Return (X, Y) of the center of cell containing provided text 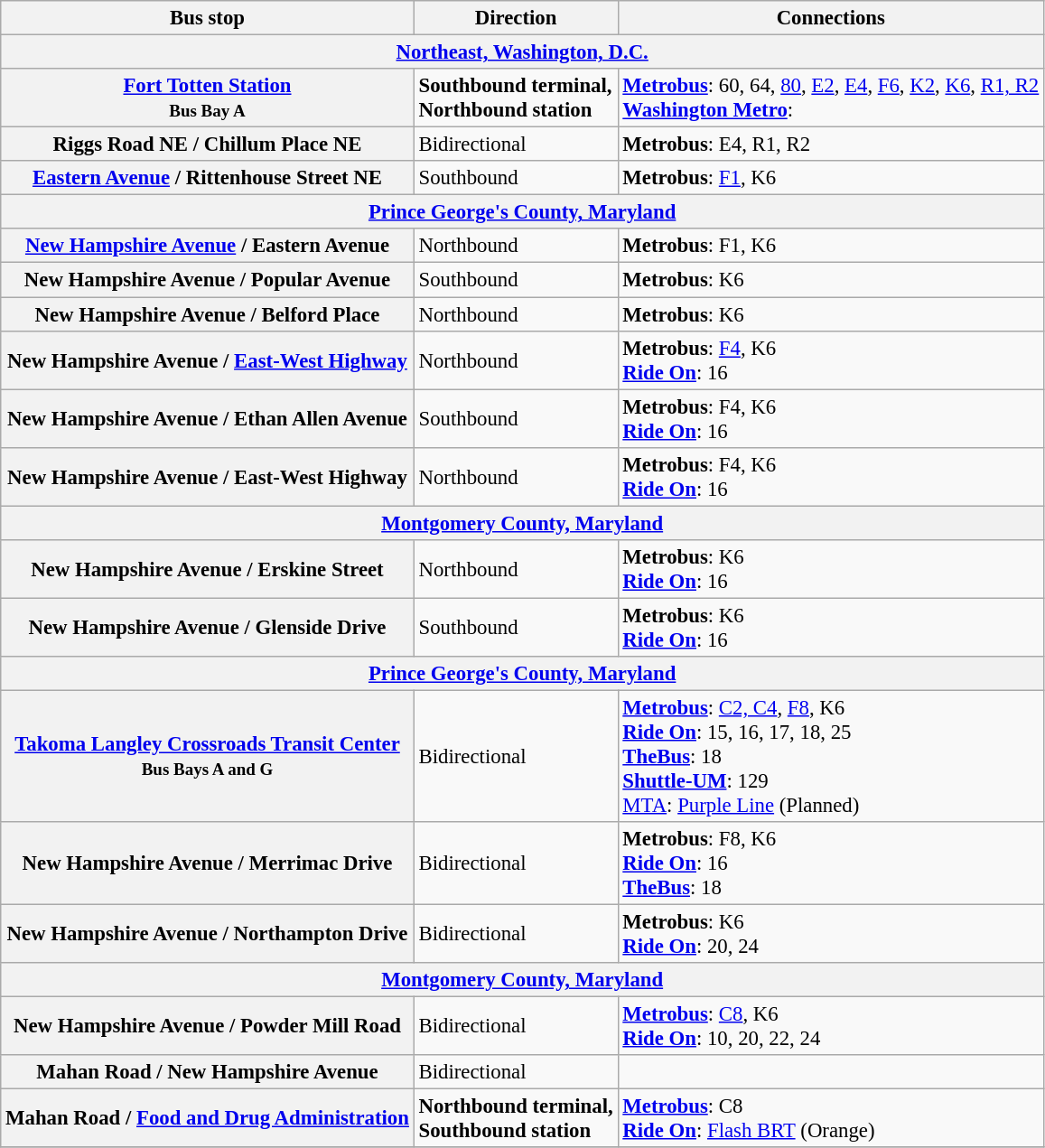
Metrobus: C8, K6 Ride On: 10, 20, 22, 24 (831, 1026)
Riggs Road NE / Chillum Place NE (208, 145)
New Hampshire Avenue / Ethan Allen Avenue (208, 419)
Metrobus: F8, K6 Ride On: 16 TheBus: 18 (831, 863)
New Hampshire Avenue / Eastern Avenue (208, 247)
New Hampshire Avenue / Powder Mill Road (208, 1026)
Metrobus: K6 Ride On: 20, 24 (831, 934)
New Hampshire Avenue / Northampton Drive (208, 934)
Metrobus: C2, C4, F8, K6 Ride On: 15, 16, 17, 18, 25 TheBus: 18 Shuttle-UM: 129 MTA: Purple Line (Planned) (831, 756)
New Hampshire Avenue / Glenside Drive (208, 627)
Bus stop (208, 18)
Metrobus: C8 Ride On: Flash BRT (Orange) (831, 1118)
New Hampshire Avenue / Merrimac Drive (208, 863)
Metrobus: E4, R1, R2 (831, 145)
Northbound terminal,Southbound station (516, 1118)
New Hampshire Avenue / Belford Place (208, 314)
New Hampshire Avenue / Erskine Street (208, 569)
Northeast, Washington, D.C. (522, 52)
Direction (516, 18)
Fort Totten StationBus Bay A (208, 98)
Metrobus: 60, 64, 80, E2, E4, F6, K2, K6, R1, R2 Washington Metro: (831, 98)
New Hampshire Avenue / Popular Avenue (208, 280)
Takoma Langley Crossroads Transit CenterBus Bays A and G (208, 756)
Mahan Road / Food and Drug Administration (208, 1118)
Mahan Road / New Hampshire Avenue (208, 1072)
Connections (831, 18)
Southbound terminal,Northbound station (516, 98)
Eastern Avenue / Rittenhouse Street NE (208, 178)
